Scan for the cell matching the given text and deliver its [x, y] coordinate at center. 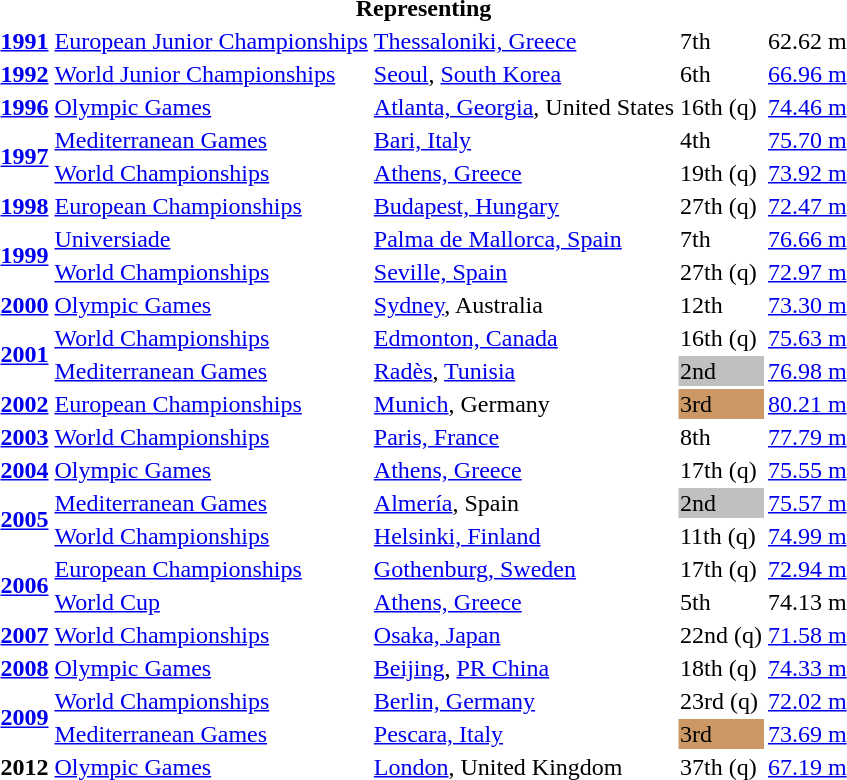
6th [720, 74]
Helsinki, Finland [524, 536]
Almería, Spain [524, 503]
23rd (q) [720, 701]
Edmonton, Canada [524, 338]
World Junior Championships [211, 74]
Atlanta, Georgia, United States [524, 107]
Radès, Tunisia [524, 371]
Sydney, Australia [524, 305]
Seoul, South Korea [524, 74]
19th (q) [720, 173]
11th (q) [720, 536]
Munich, Germany [524, 404]
Paris, France [524, 437]
Gothenburg, Sweden [524, 569]
Budapest, Hungary [524, 206]
Seville, Spain [524, 272]
Beijing, PR China [524, 668]
18th (q) [720, 668]
Palma de Mallorca, Spain [524, 239]
8th [720, 437]
Osaka, Japan [524, 635]
5th [720, 602]
European Junior Championships [211, 41]
Pescara, Italy [524, 734]
12th [720, 305]
Berlin, Germany [524, 701]
Bari, Italy [524, 140]
4th [720, 140]
Thessaloniki, Greece [524, 41]
World Cup [211, 602]
Universiade [211, 239]
22nd (q) [720, 635]
